Output the (x, y) coordinate of the center of the cell containing the given text.  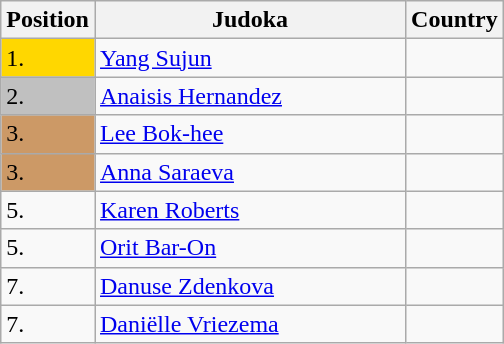
Orit Bar-On (250, 248)
Anna Saraeva (250, 172)
Lee Bok-hee (250, 134)
Position (48, 20)
1. (48, 58)
Karen Roberts (250, 210)
2. (48, 96)
Danuse Zdenkova (250, 286)
Country (455, 20)
Judoka (250, 20)
Yang Sujun (250, 58)
Anaisis Hernandez (250, 96)
Daniëlle Vriezema (250, 324)
